Provide the (x, y) coordinate of the cell's center where the given text is located.  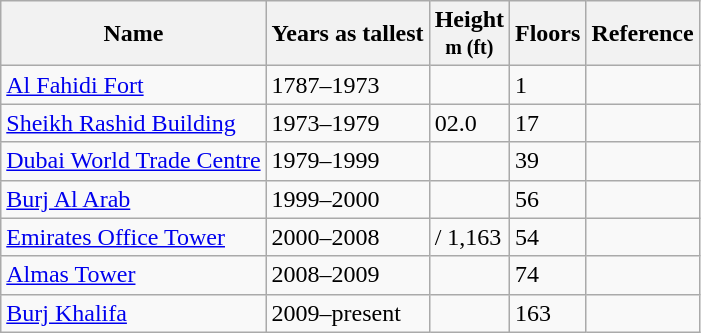
Sheikh Rashid Building (134, 123)
1979–1999 (348, 161)
02.0 (469, 123)
1 (548, 85)
2008–2009 (348, 275)
Burj Al Arab (134, 199)
2000–2008 (348, 237)
Heightm (ft) (469, 34)
39 (548, 161)
Reference (642, 34)
1999–2000 (348, 199)
17 (548, 123)
Burj Khalifa (134, 313)
Al Fahidi Fort (134, 85)
/ 1,163 (469, 237)
Almas Tower (134, 275)
Years as tallest (348, 34)
Emirates Office Tower (134, 237)
1973–1979 (348, 123)
56 (548, 199)
163 (548, 313)
Floors (548, 34)
54 (548, 237)
Name (134, 34)
1787–1973 (348, 85)
74 (548, 275)
2009–present (348, 313)
Dubai World Trade Centre (134, 161)
